Determine the [x, y] coordinate at the center of the cell enclosing the given text.  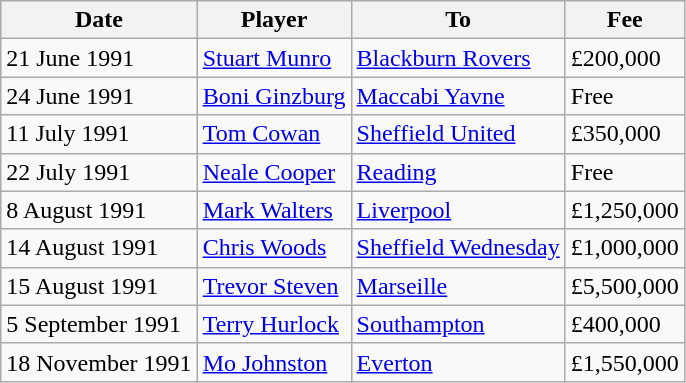
Stuart Munro [274, 58]
Reading [458, 172]
£350,000 [624, 134]
Trevor Steven [274, 286]
Marseille [458, 286]
Boni Ginzburg [274, 96]
22 July 1991 [99, 172]
Terry Hurlock [274, 324]
14 August 1991 [99, 248]
21 June 1991 [99, 58]
Date [99, 20]
£1,550,000 [624, 362]
Sheffield United [458, 134]
£1,250,000 [624, 210]
Mo Johnston [274, 362]
11 July 1991 [99, 134]
£200,000 [624, 58]
Mark Walters [274, 210]
£5,500,000 [624, 286]
Chris Woods [274, 248]
Neale Cooper [274, 172]
Southampton [458, 324]
Tom Cowan [274, 134]
Blackburn Rovers [458, 58]
Maccabi Yavne [458, 96]
8 August 1991 [99, 210]
Sheffield Wednesday [458, 248]
15 August 1991 [99, 286]
5 September 1991 [99, 324]
£1,000,000 [624, 248]
£400,000 [624, 324]
To [458, 20]
Liverpool [458, 210]
Fee [624, 20]
Everton [458, 362]
24 June 1991 [99, 96]
18 November 1991 [99, 362]
Player [274, 20]
